Identify which cell holds the provided text, then report its (x, y) central coordinate. 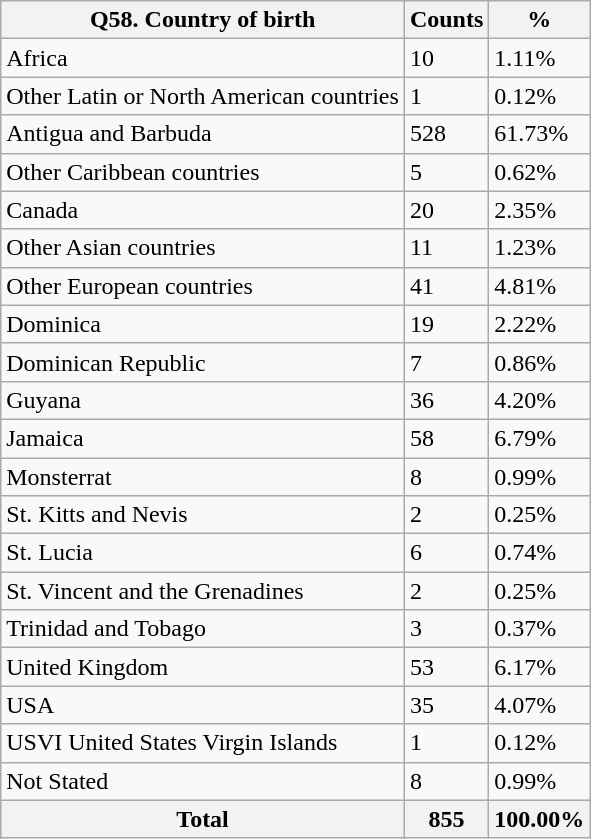
Monsterrat (203, 477)
1.23% (540, 248)
10 (446, 58)
Not Stated (203, 781)
4.07% (540, 705)
Antigua and Barbuda (203, 134)
5 (446, 172)
USA (203, 705)
United Kingdom (203, 667)
St. Lucia (203, 553)
Trinidad and Tobago (203, 629)
Q58. Country of birth (203, 20)
St. Kitts and Nevis (203, 515)
100.00% (540, 819)
Other European countries (203, 286)
61.73% (540, 134)
Africa (203, 58)
USVI United States Virgin Islands (203, 743)
4.81% (540, 286)
35 (446, 705)
St. Vincent and the Grenadines (203, 591)
Total (203, 819)
Counts (446, 20)
0.74% (540, 553)
Other Latin or North American countries (203, 96)
3 (446, 629)
6.79% (540, 438)
Guyana (203, 400)
0.62% (540, 172)
41 (446, 286)
1.11% (540, 58)
Dominica (203, 324)
11 (446, 248)
855 (446, 819)
7 (446, 362)
0.86% (540, 362)
Dominican Republic (203, 362)
0.37% (540, 629)
20 (446, 210)
% (540, 20)
6 (446, 553)
53 (446, 667)
36 (446, 400)
Canada (203, 210)
Other Asian countries (203, 248)
58 (446, 438)
19 (446, 324)
Other Caribbean countries (203, 172)
528 (446, 134)
6.17% (540, 667)
Jamaica (203, 438)
4.20% (540, 400)
2.22% (540, 324)
2.35% (540, 210)
